From the cell containing the given text, extract its center point as [x, y] coordinate. 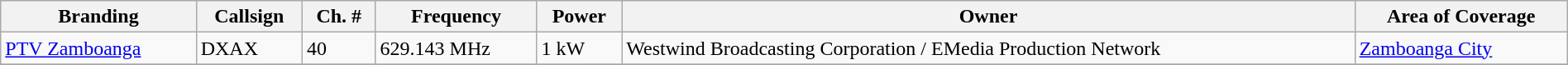
PTV Zamboanga [98, 48]
Power [579, 17]
Owner [988, 17]
Frequency [457, 17]
Branding [98, 17]
DXAX [249, 48]
Callsign [249, 17]
Westwind Broadcasting Corporation / EMedia Production Network [988, 48]
1 kW [579, 48]
40 [339, 48]
Ch. # [339, 17]
Zamboanga City [1460, 48]
Area of Coverage [1460, 17]
629.143 MHz [457, 48]
